Return (X, Y) of the center of cell containing provided text 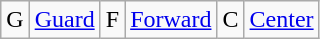
G (15, 20)
Center (282, 20)
C (230, 20)
Guard (64, 20)
F (112, 20)
Forward (171, 20)
